Provide the (X, Y) coordinate of the cell's center where the given text is located.  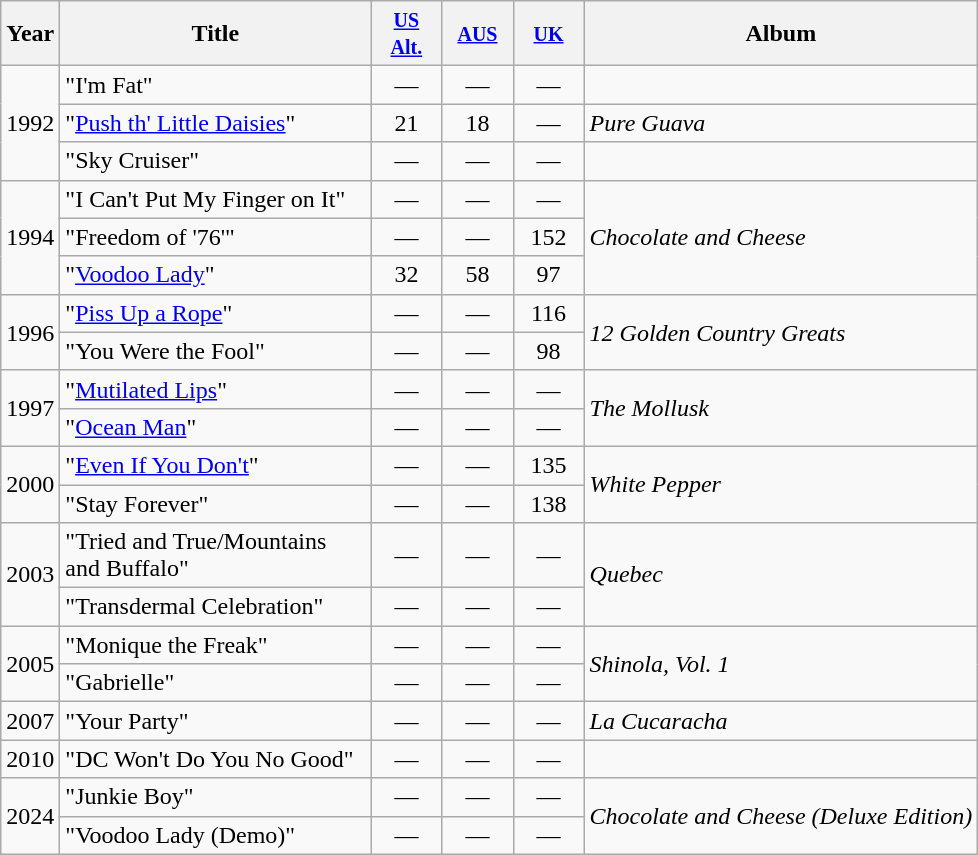
"Freedom of '76'" (216, 237)
"Junkie Boy" (216, 797)
12 Golden Country Greats (781, 332)
"Voodoo Lady (Demo)" (216, 835)
97 (548, 275)
"Tried and True/Mountains and Buffalo" (216, 556)
AUS (478, 34)
2003 (30, 574)
1996 (30, 332)
"I Can't Put My Finger on It" (216, 199)
Chocolate and Cheese (Deluxe Edition) (781, 816)
"Sky Cruiser" (216, 161)
152 (548, 237)
Quebec (781, 574)
UK (548, 34)
2024 (30, 816)
"Ocean Man" (216, 427)
32 (406, 275)
Pure Guava (781, 123)
"I'm Fat" (216, 85)
"Voodoo Lady" (216, 275)
"Gabrielle" (216, 683)
21 (406, 123)
La Cucaracha (781, 721)
"Transdermal Celebration" (216, 607)
"Mutilated Lips" (216, 389)
Album (781, 34)
1997 (30, 408)
58 (478, 275)
"You Were the Fool" (216, 351)
Year (30, 34)
Shinola, Vol. 1 (781, 664)
18 (478, 123)
Chocolate and Cheese (781, 237)
138 (548, 503)
Title (216, 34)
1994 (30, 237)
White Pepper (781, 484)
"Monique the Freak" (216, 645)
116 (548, 313)
1992 (30, 123)
2000 (30, 484)
"Your Party" (216, 721)
"Push th' Little Daisies" (216, 123)
"Even If You Don't" (216, 465)
"Piss Up a Rope" (216, 313)
"DC Won't Do You No Good" (216, 759)
USAlt. (406, 34)
The Mollusk (781, 408)
135 (548, 465)
2007 (30, 721)
2010 (30, 759)
98 (548, 351)
"Stay Forever" (216, 503)
2005 (30, 664)
